Output the [X, Y] coordinate of the center of the cell containing the given text.  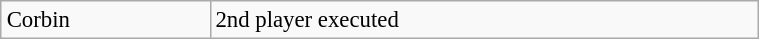
2nd player executed [484, 20]
Corbin [106, 20]
